Return the [X, Y] coordinate for the center point of the cell that contains the specified text.  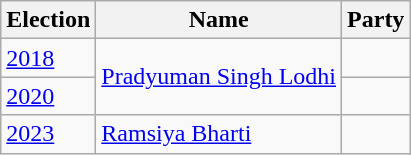
Pradyuman Singh Lodhi [219, 77]
2020 [48, 96]
Name [219, 20]
Election [48, 20]
Party [376, 20]
Ramsiya Bharti [219, 134]
2023 [48, 134]
2018 [48, 58]
